Return [x, y] of the center of cell containing provided text 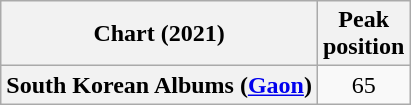
Chart (2021) [160, 34]
65 [363, 85]
South Korean Albums (Gaon) [160, 85]
Peakposition [363, 34]
